Pinpoint the cell where the given text exists, returning its (x, y) midpoint coordinate. 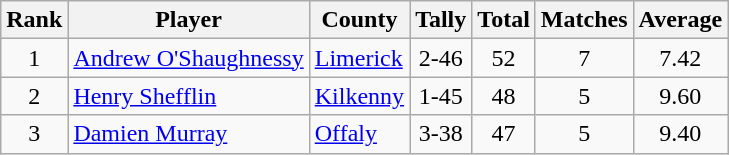
Limerick (359, 58)
Tally (441, 20)
Kilkenny (359, 96)
3 (34, 134)
Average (680, 20)
9.40 (680, 134)
County (359, 20)
1 (34, 58)
9.60 (680, 96)
Player (188, 20)
1-45 (441, 96)
Total (504, 20)
7 (584, 58)
2-46 (441, 58)
Henry Shefflin (188, 96)
47 (504, 134)
Offaly (359, 134)
2 (34, 96)
Rank (34, 20)
Damien Murray (188, 134)
Andrew O'Shaughnessy (188, 58)
52 (504, 58)
48 (504, 96)
7.42 (680, 58)
Matches (584, 20)
3-38 (441, 134)
